Locate the cell with the specified text and output its [x, y] center coordinate. 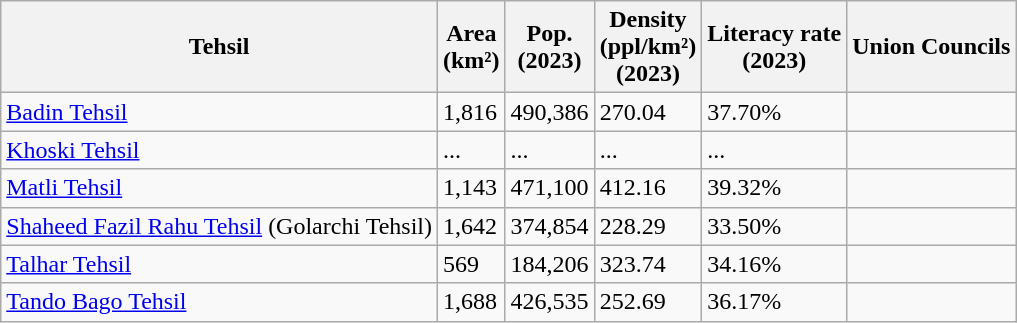
Density(ppl/km²)(2023) [648, 47]
Talhar Tehsil [220, 264]
Literacy rate(2023) [774, 47]
426,535 [550, 302]
36.17% [774, 302]
Union Councils [932, 47]
412.16 [648, 188]
374,854 [550, 226]
569 [471, 264]
37.70% [774, 112]
252.69 [648, 302]
39.32% [774, 188]
228.29 [648, 226]
Tando Bago Tehsil [220, 302]
Area(km²) [471, 47]
Tehsil [220, 47]
184,206 [550, 264]
1,642 [471, 226]
Matli Tehsil [220, 188]
490,386 [550, 112]
270.04 [648, 112]
34.16% [774, 264]
1,816 [471, 112]
33.50% [774, 226]
323.74 [648, 264]
Khoski Tehsil [220, 150]
Badin Tehsil [220, 112]
1,688 [471, 302]
Pop.(2023) [550, 47]
471,100 [550, 188]
1,143 [471, 188]
Shaheed Fazil Rahu Tehsil (Golarchi Tehsil) [220, 226]
